Find where the given text appears and provide that cell's center as [X, Y] coordinate. 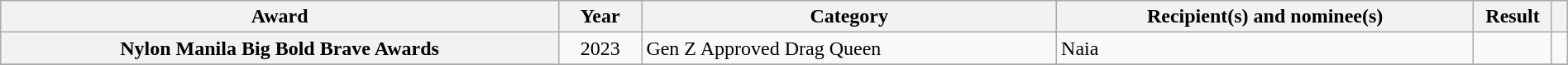
Naia [1265, 48]
2023 [600, 48]
Gen Z Approved Drag Queen [849, 48]
Category [849, 17]
Recipient(s) and nominee(s) [1265, 17]
Nylon Manila Big Bold Brave Awards [280, 48]
Year [600, 17]
Result [1513, 17]
Award [280, 17]
